From the cell containing the given text, extract its center point as (X, Y) coordinate. 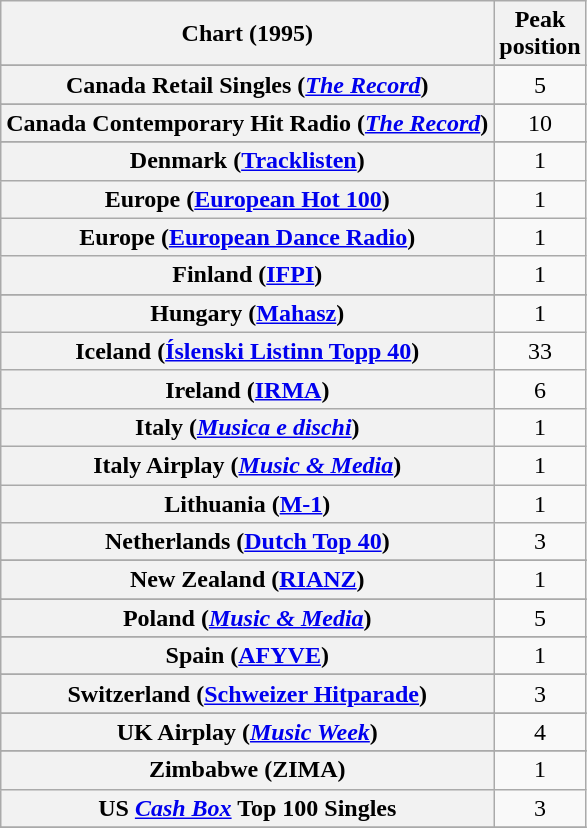
Finland (IFPI) (248, 275)
Europe (European Hot 100) (248, 199)
4 (540, 732)
Italy (Musica e dischi) (248, 427)
Hungary (Mahasz) (248, 313)
US Cash Box Top 100 Singles (248, 808)
Italy Airplay (Music & Media) (248, 465)
New Zealand (RIANZ) (248, 580)
Poland (Music & Media) (248, 618)
UK Airplay (Music Week) (248, 732)
Peakposition (540, 34)
Netherlands (Dutch Top 40) (248, 542)
Zimbabwe (ZIMA) (248, 770)
Iceland (Íslenski Listinn Topp 40) (248, 351)
Spain (AFYVE) (248, 656)
Switzerland (Schweizer Hitparade) (248, 694)
Denmark (Tracklisten) (248, 161)
33 (540, 351)
10 (540, 123)
Canada Contemporary Hit Radio (The Record) (248, 123)
Chart (1995) (248, 34)
Ireland (IRMA) (248, 389)
Lithuania (M-1) (248, 503)
6 (540, 389)
Europe (European Dance Radio) (248, 237)
Canada Retail Singles (The Record) (248, 85)
